Extract the (X, Y) coordinate from the center of the cell holding the provided text.  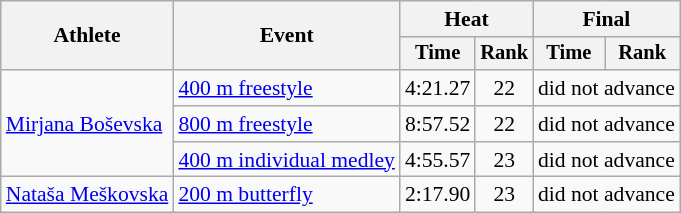
Nataša Meškovska (88, 195)
200 m butterfly (286, 195)
4:55.57 (438, 160)
Mirjana Boševska (88, 124)
Athlete (88, 36)
Final (606, 19)
Heat (466, 19)
400 m individual medley (286, 160)
2:17.90 (438, 195)
4:21.27 (438, 88)
800 m freestyle (286, 124)
8:57.52 (438, 124)
Event (286, 36)
400 m freestyle (286, 88)
